Pinpoint the cell where the given text exists, returning its [x, y] midpoint coordinate. 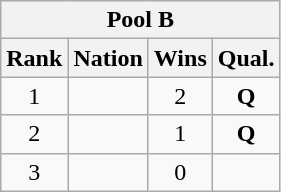
0 [180, 172]
Pool B [140, 20]
Qual. [246, 58]
3 [34, 172]
Rank [34, 58]
Wins [180, 58]
Nation [108, 58]
